Find where the given text appears and provide that cell's center as [x, y] coordinate. 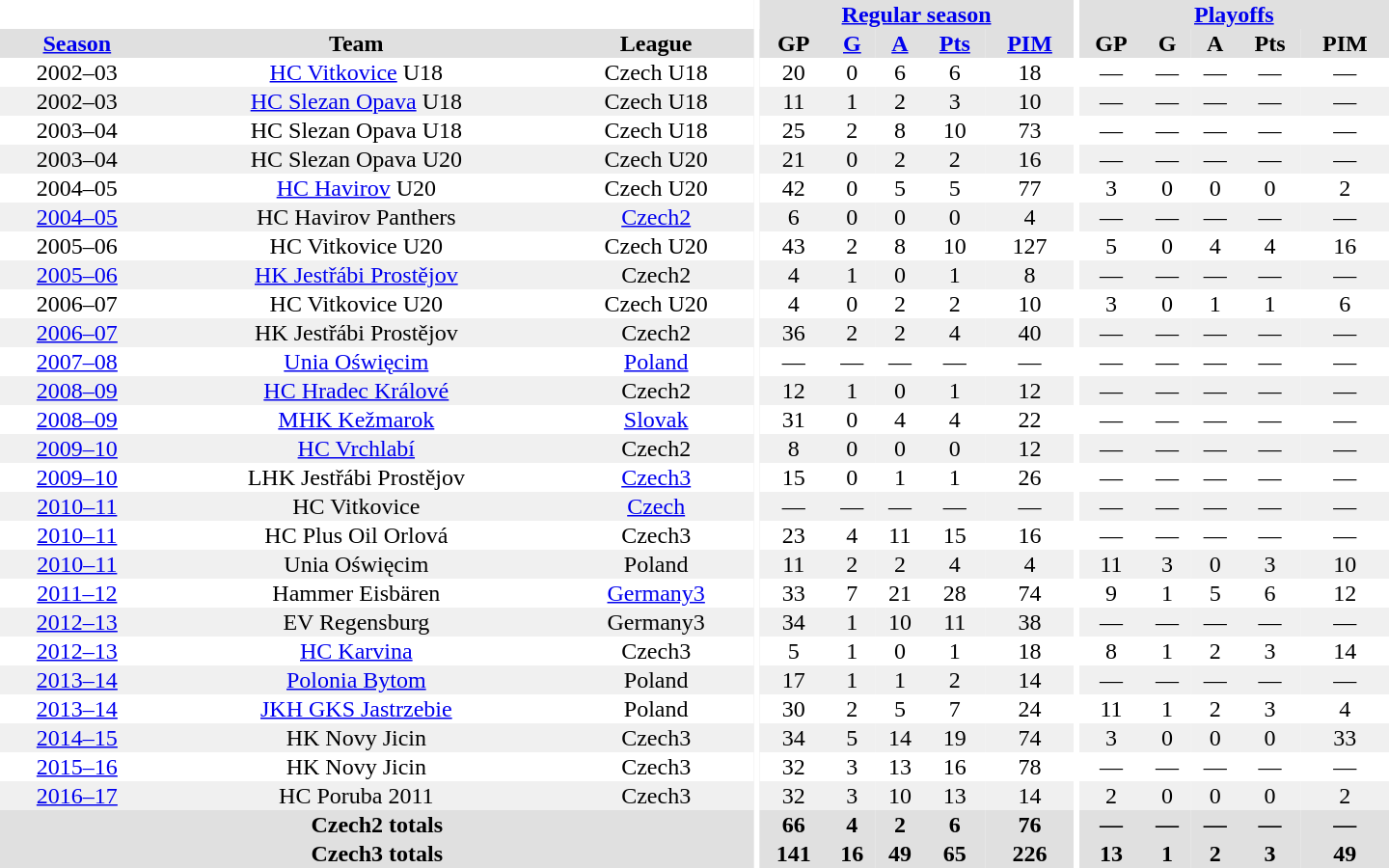
40 [1030, 333]
20 [794, 72]
HC Vitkovice U18 [357, 72]
73 [1030, 130]
Team [357, 43]
22 [1030, 420]
HC Havirov U20 [357, 188]
38 [1030, 622]
JKH GKS Jastrzebie [357, 709]
2014–15 [77, 738]
23 [794, 535]
MHK Kežmarok [357, 420]
2011–12 [77, 593]
17 [794, 680]
30 [794, 709]
Playoffs [1235, 14]
2007–08 [77, 362]
HC Havirov Panthers [357, 217]
HC Poruba 2011 [357, 796]
42 [794, 188]
36 [794, 333]
2015–16 [77, 767]
19 [955, 738]
26 [1030, 477]
66 [794, 825]
League [656, 43]
HC Hradec Králové [357, 391]
HC Vrchlabí [357, 448]
EV Regensburg [357, 622]
76 [1030, 825]
HC Slezan Opava U20 [357, 159]
24 [1030, 709]
LHK Jestřábi Prostějov [357, 477]
Hammer Eisbären [357, 593]
Czech3 totals [376, 854]
65 [955, 854]
43 [794, 246]
HC Plus Oil Orlová [357, 535]
Polonia Bytom [357, 680]
Czech [656, 506]
28 [955, 593]
77 [1030, 188]
Regular season [916, 14]
141 [794, 854]
25 [794, 130]
HC Karvina [357, 651]
31 [794, 420]
9 [1111, 593]
Season [77, 43]
HC Vitkovice [357, 506]
226 [1030, 854]
78 [1030, 767]
127 [1030, 246]
Slovak [656, 420]
2016–17 [77, 796]
Czech2 totals [376, 825]
